Scan for the cell matching the given text and deliver its (X, Y) coordinate at center. 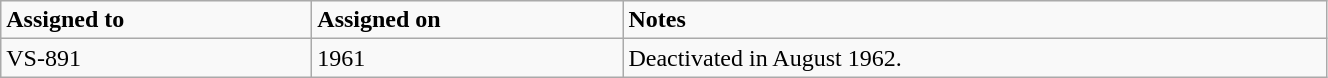
Assigned on (468, 20)
Assigned to (156, 20)
Deactivated in August 1962. (975, 58)
VS-891 (156, 58)
Notes (975, 20)
1961 (468, 58)
